For the text-containing cell, return its midpoint in [x, y] coordinate format. 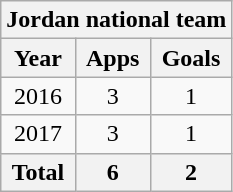
2017 [38, 134]
2016 [38, 96]
2 [191, 172]
Total [38, 172]
Jordan national team [116, 20]
Year [38, 58]
Apps [112, 58]
6 [112, 172]
Goals [191, 58]
